Capture the cell that displays the provided text and extract its [x, y] central coordinate. 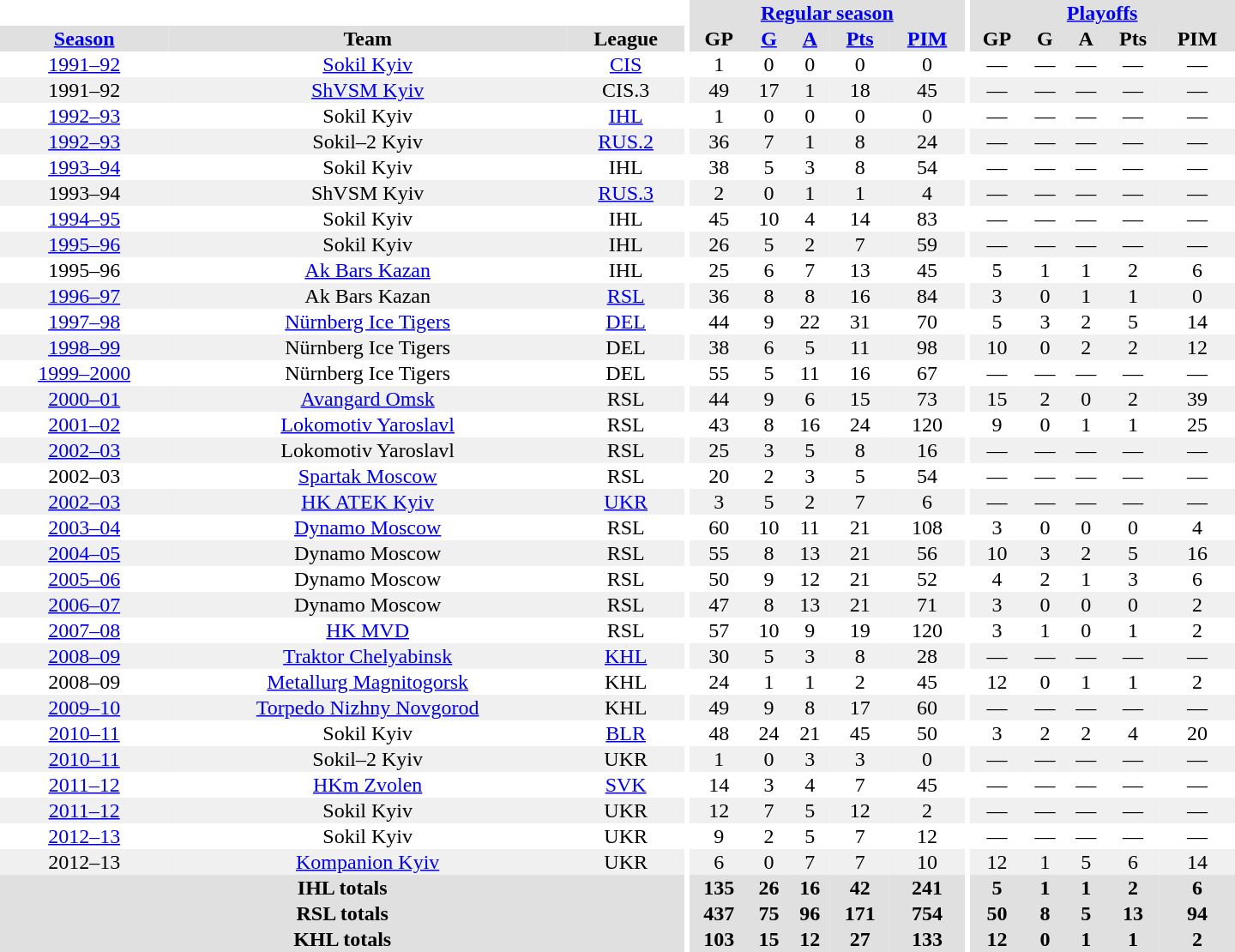
2007–08 [84, 630]
103 [719, 939]
43 [719, 425]
2001–02 [84, 425]
BLR [626, 733]
RUS.2 [626, 142]
2006–07 [84, 605]
437 [719, 913]
75 [769, 913]
League [626, 39]
1998–99 [84, 347]
108 [927, 527]
71 [927, 605]
Kompanion Kyiv [367, 862]
Avangard Omsk [367, 399]
754 [927, 913]
73 [927, 399]
98 [927, 347]
2005–06 [84, 579]
22 [810, 322]
HK ATEK Kyiv [367, 502]
2003–04 [84, 527]
KHL totals [342, 939]
48 [719, 733]
57 [719, 630]
31 [859, 322]
Season [84, 39]
1997–98 [84, 322]
Torpedo Nizhny Novgorod [367, 708]
84 [927, 296]
70 [927, 322]
CIS.3 [626, 90]
42 [859, 888]
HK MVD [367, 630]
30 [719, 656]
2004–05 [84, 553]
96 [810, 913]
133 [927, 939]
2000–01 [84, 399]
Team [367, 39]
59 [927, 244]
83 [927, 219]
Metallurg Magnitogorsk [367, 682]
1996–97 [84, 296]
RUS.3 [626, 193]
CIS [626, 64]
Traktor Chelyabinsk [367, 656]
2009–10 [84, 708]
SVK [626, 785]
171 [859, 913]
39 [1197, 399]
18 [859, 90]
Playoffs [1102, 13]
27 [859, 939]
28 [927, 656]
52 [927, 579]
IHL totals [342, 888]
56 [927, 553]
Regular season [827, 13]
19 [859, 630]
1994–95 [84, 219]
135 [719, 888]
67 [927, 373]
RSL totals [342, 913]
47 [719, 605]
Spartak Moscow [367, 476]
241 [927, 888]
HKm Zvolen [367, 785]
1999–2000 [84, 373]
94 [1197, 913]
